From the cell containing the given text, extract its center point as (x, y) coordinate. 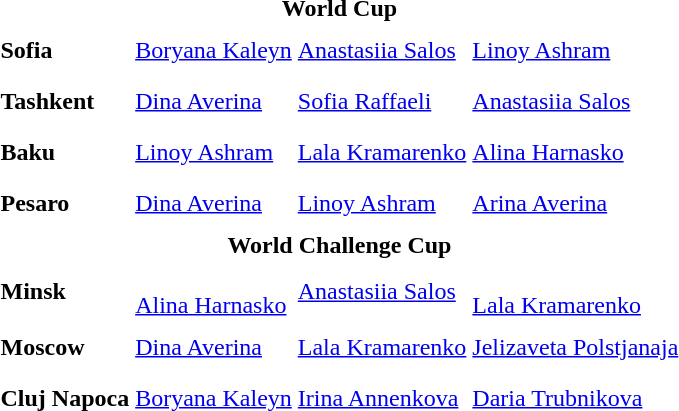
Alina Harnasko (214, 292)
Boryana Kaleyn (214, 50)
Sofia Raffaeli (382, 101)
